Output the [X, Y] coordinate of the center of the cell containing the given text.  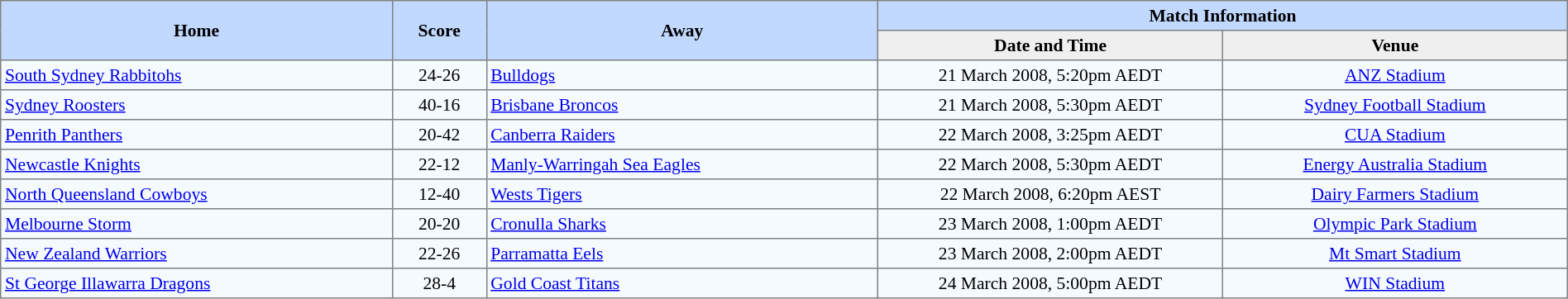
Mt Smart Stadium [1394, 254]
ANZ Stadium [1394, 75]
St George Illawarra Dragons [197, 283]
Energy Australia Stadium [1394, 164]
New Zealand Warriors [197, 254]
Date and Time [1050, 45]
Away [682, 31]
CUA Stadium [1394, 135]
Gold Coast Titans [682, 283]
Venue [1394, 45]
Dairy Farmers Stadium [1394, 194]
12-40 [439, 194]
22 March 2008, 6:20pm AEST [1050, 194]
Parramatta Eels [682, 254]
23 March 2008, 2:00pm AEDT [1050, 254]
Wests Tigers [682, 194]
Manly-Warringah Sea Eagles [682, 164]
20-42 [439, 135]
21 March 2008, 5:20pm AEDT [1050, 75]
Bulldogs [682, 75]
Score [439, 31]
Olympic Park Stadium [1394, 224]
Canberra Raiders [682, 135]
Newcastle Knights [197, 164]
21 March 2008, 5:30pm AEDT [1050, 105]
WIN Stadium [1394, 283]
24 March 2008, 5:00pm AEDT [1050, 283]
24-26 [439, 75]
22 March 2008, 5:30pm AEDT [1050, 164]
Home [197, 31]
North Queensland Cowboys [197, 194]
Brisbane Broncos [682, 105]
Sydney Football Stadium [1394, 105]
22 March 2008, 3:25pm AEDT [1050, 135]
28-4 [439, 283]
Penrith Panthers [197, 135]
Sydney Roosters [197, 105]
Melbourne Storm [197, 224]
23 March 2008, 1:00pm AEDT [1050, 224]
40-16 [439, 105]
Match Information [1223, 16]
22-12 [439, 164]
20-20 [439, 224]
22-26 [439, 254]
Cronulla Sharks [682, 224]
South Sydney Rabbitohs [197, 75]
